Detect which cell encompasses the target text, then output its [X, Y] center coordinate. 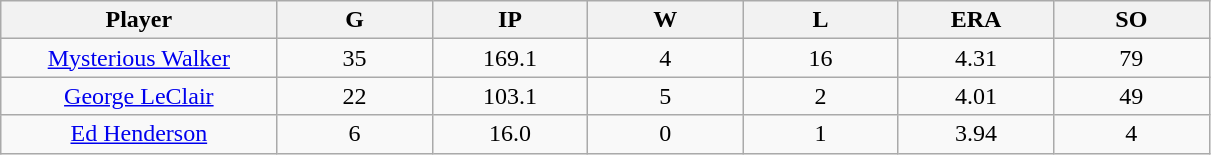
103.1 [510, 96]
79 [1132, 58]
2 [820, 96]
L [820, 20]
0 [666, 134]
SO [1132, 20]
4.31 [976, 58]
G [354, 20]
49 [1132, 96]
George LeClair [139, 96]
Mysterious Walker [139, 58]
22 [354, 96]
35 [354, 58]
4.01 [976, 96]
IP [510, 20]
1 [820, 134]
16.0 [510, 134]
169.1 [510, 58]
ERA [976, 20]
16 [820, 58]
5 [666, 96]
Player [139, 20]
6 [354, 134]
3.94 [976, 134]
Ed Henderson [139, 134]
W [666, 20]
